Scan for the cell matching the given text and deliver its [X, Y] coordinate at center. 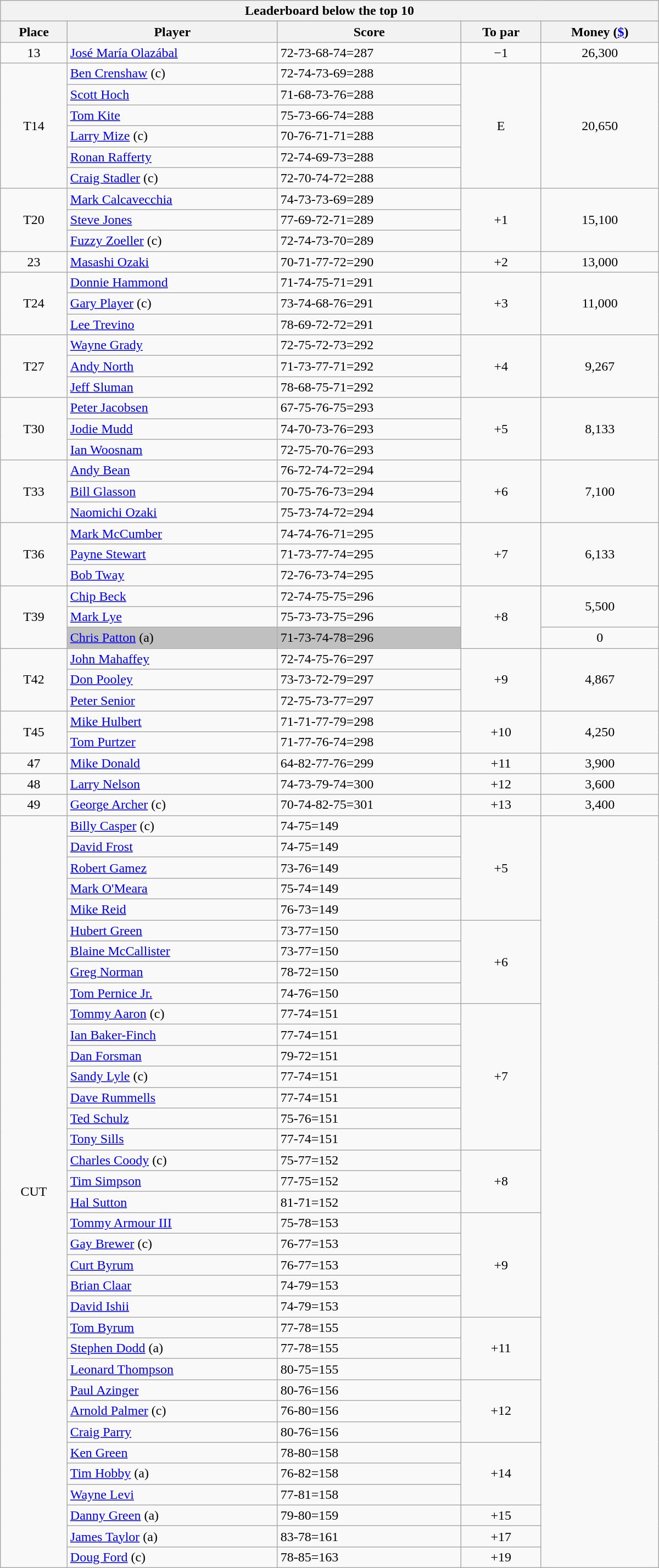
71-73-77-74=295 [369, 554]
72-75-72-73=292 [369, 345]
67-75-76-75=293 [369, 408]
0 [600, 638]
79-72=151 [369, 1056]
78-85=163 [369, 1557]
Jodie Mudd [172, 429]
+14 [501, 1474]
72-70-74-72=288 [369, 178]
Mike Donald [172, 763]
T20 [34, 220]
71-74-75-71=291 [369, 283]
15,100 [600, 220]
Mark McCumber [172, 533]
71-73-77-71=292 [369, 366]
Gay Brewer (c) [172, 1244]
Andy North [172, 366]
Tim Hobby (a) [172, 1474]
71-71-77-79=298 [369, 721]
Tom Pernice Jr. [172, 993]
Ken Green [172, 1453]
71-68-73-76=288 [369, 94]
Doug Ford (c) [172, 1557]
Mike Reid [172, 909]
Payne Stewart [172, 554]
Masashi Ozaki [172, 262]
64-82-77-76=299 [369, 763]
To par [501, 32]
49 [34, 805]
Peter Senior [172, 701]
8,133 [600, 429]
70-71-77-72=290 [369, 262]
Ronan Rafferty [172, 157]
+3 [501, 304]
5,500 [600, 606]
Mark Calcavecchia [172, 199]
4,867 [600, 680]
Chip Beck [172, 596]
T30 [34, 429]
48 [34, 784]
David Ishii [172, 1307]
73-76=149 [369, 867]
Score [369, 32]
23 [34, 262]
George Archer (c) [172, 805]
Craig Parry [172, 1432]
José María Olazábal [172, 53]
75-73-66-74=288 [369, 115]
Hubert Green [172, 931]
T14 [34, 126]
73-73-72-79=297 [369, 680]
+1 [501, 220]
Greg Norman [172, 972]
Bill Glasson [172, 491]
+17 [501, 1536]
Mike Hulbert [172, 721]
72-74-75-75=296 [369, 596]
Ben Crenshaw (c) [172, 74]
Mark Lye [172, 617]
Tommy Armour III [172, 1223]
Tom Byrum [172, 1328]
James Taylor (a) [172, 1536]
Larry Nelson [172, 784]
77-75=152 [369, 1181]
72-73-68-74=287 [369, 53]
26,300 [600, 53]
79-80=159 [369, 1515]
3,600 [600, 784]
Craig Stadler (c) [172, 178]
+15 [501, 1515]
Larry Mize (c) [172, 136]
83-78=161 [369, 1536]
71-77-76-74=298 [369, 742]
74-73-73-69=289 [369, 199]
9,267 [600, 366]
+13 [501, 805]
76-82=158 [369, 1474]
72-74-69-73=288 [369, 157]
13,000 [600, 262]
78-72=150 [369, 972]
E [501, 126]
+4 [501, 366]
Lee Trevino [172, 324]
11,000 [600, 304]
Dave Rummells [172, 1097]
Donnie Hammond [172, 283]
T24 [34, 304]
3,900 [600, 763]
Ted Schulz [172, 1118]
Danny Green (a) [172, 1515]
75-78=153 [369, 1223]
7,100 [600, 491]
74-74-76-71=295 [369, 533]
74-76=150 [369, 993]
Brian Claar [172, 1286]
John Mahaffey [172, 659]
70-76-71-71=288 [369, 136]
71-73-74-78=296 [369, 638]
76-73=149 [369, 909]
75-76=151 [369, 1118]
75-74=149 [369, 888]
Gary Player (c) [172, 304]
Tim Simpson [172, 1181]
Stephen Dodd (a) [172, 1348]
+2 [501, 262]
Jeff Sluman [172, 387]
75-77=152 [369, 1160]
Wayne Grady [172, 345]
6,133 [600, 554]
Bob Tway [172, 575]
Naomichi Ozaki [172, 512]
T27 [34, 366]
Fuzzy Zoeller (c) [172, 240]
72-74-75-76=297 [369, 659]
Tony Sills [172, 1139]
−1 [501, 53]
Place [34, 32]
80-75=155 [369, 1369]
Robert Gamez [172, 867]
Curt Byrum [172, 1264]
Dan Forsman [172, 1056]
T39 [34, 617]
77-69-72-71=289 [369, 220]
Tom Kite [172, 115]
Arnold Palmer (c) [172, 1411]
T36 [34, 554]
Tom Purtzer [172, 742]
72-74-73-70=289 [369, 240]
13 [34, 53]
Leaderboard below the top 10 [329, 11]
Paul Azinger [172, 1390]
T42 [34, 680]
T33 [34, 491]
78-68-75-71=292 [369, 387]
Scott Hoch [172, 94]
73-74-68-76=291 [369, 304]
76-72-74-72=294 [369, 471]
78-80=158 [369, 1453]
Player [172, 32]
Ian Woosnam [172, 450]
Steve Jones [172, 220]
76-80=156 [369, 1411]
20,650 [600, 126]
Charles Coody (c) [172, 1160]
47 [34, 763]
CUT [34, 1191]
T45 [34, 732]
Blaine McCallister [172, 951]
Billy Casper (c) [172, 826]
4,250 [600, 732]
70-74-82-75=301 [369, 805]
Mark O'Meara [172, 888]
81-71=152 [369, 1202]
Wayne Levi [172, 1494]
72-74-73-69=288 [369, 74]
Hal Sutton [172, 1202]
75-73-73-75=296 [369, 617]
Don Pooley [172, 680]
72-75-73-77=297 [369, 701]
Andy Bean [172, 471]
Money ($) [600, 32]
78-69-72-72=291 [369, 324]
Leonard Thompson [172, 1369]
Chris Patton (a) [172, 638]
77-81=158 [369, 1494]
70-75-76-73=294 [369, 491]
3,400 [600, 805]
David Frost [172, 847]
72-76-73-74=295 [369, 575]
+10 [501, 732]
+19 [501, 1557]
Tommy Aaron (c) [172, 1014]
74-73-79-74=300 [369, 784]
72-75-70-76=293 [369, 450]
74-70-73-76=293 [369, 429]
Peter Jacobsen [172, 408]
Sandy Lyle (c) [172, 1077]
Ian Baker-Finch [172, 1035]
75-73-74-72=294 [369, 512]
